Scan for the cell matching the given text and deliver its (X, Y) coordinate at center. 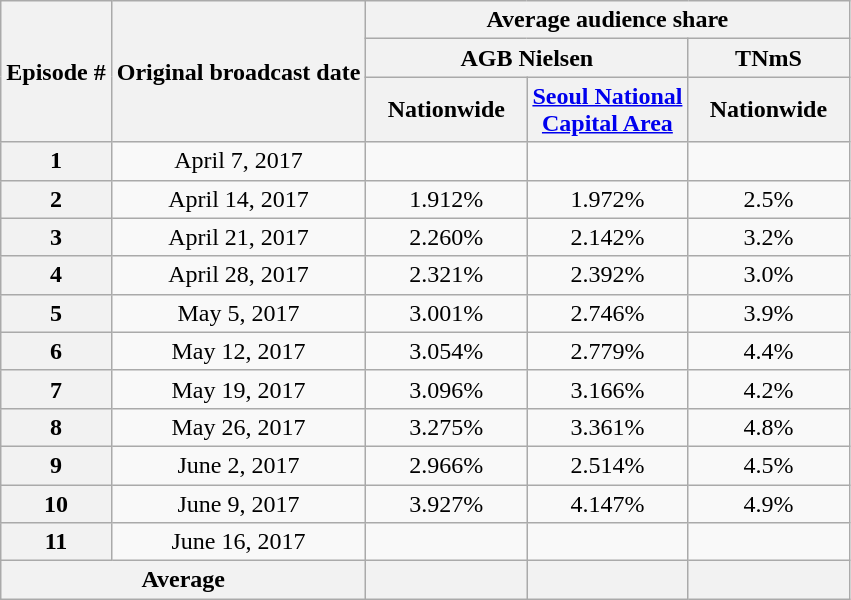
AGB Nielsen (527, 58)
2.260% (446, 237)
4.147% (608, 503)
3.001% (446, 313)
April 14, 2017 (238, 199)
June 2, 2017 (238, 465)
April 7, 2017 (238, 161)
11 (56, 542)
2.966% (446, 465)
3.361% (608, 427)
3.054% (446, 351)
8 (56, 427)
May 12, 2017 (238, 351)
3 (56, 237)
2.514% (608, 465)
4 (56, 275)
May 5, 2017 (238, 313)
3.166% (608, 389)
2.5% (768, 199)
2.321% (446, 275)
4.8% (768, 427)
Seoul National Capital Area (608, 110)
Episode # (56, 72)
4.9% (768, 503)
Average (184, 580)
6 (56, 351)
1 (56, 161)
2.746% (608, 313)
1.972% (608, 199)
3.9% (768, 313)
2.142% (608, 237)
2.779% (608, 351)
3.2% (768, 237)
June 9, 2017 (238, 503)
Original broadcast date (238, 72)
June 16, 2017 (238, 542)
4.2% (768, 389)
Average audience share (608, 20)
TNmS (768, 58)
4.4% (768, 351)
3.927% (446, 503)
9 (56, 465)
1.912% (446, 199)
5 (56, 313)
3.096% (446, 389)
April 28, 2017 (238, 275)
April 21, 2017 (238, 237)
3.275% (446, 427)
2 (56, 199)
May 19, 2017 (238, 389)
May 26, 2017 (238, 427)
3.0% (768, 275)
2.392% (608, 275)
4.5% (768, 465)
7 (56, 389)
10 (56, 503)
